Locate the cell with the specified text and output its [X, Y] center coordinate. 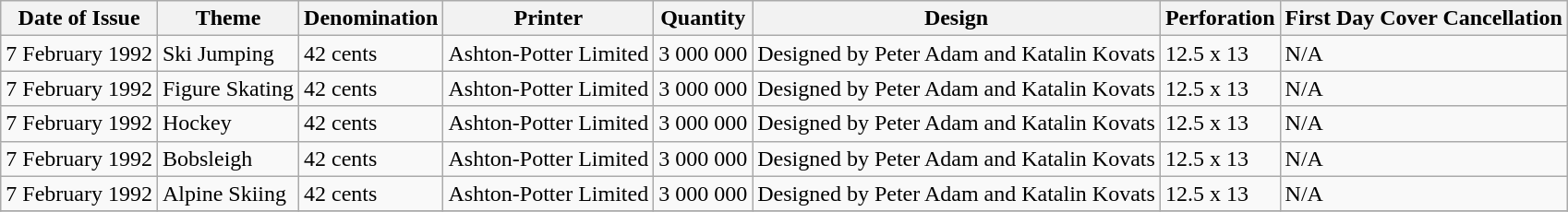
Hockey [227, 124]
Denomination [371, 18]
Ski Jumping [227, 53]
Bobsleigh [227, 159]
Theme [227, 18]
Printer [549, 18]
First Day Cover Cancellation [1424, 18]
Perforation [1220, 18]
Alpine Skiing [227, 194]
Quantity [704, 18]
Figure Skating [227, 88]
Date of Issue [79, 18]
Design [957, 18]
